Identify which cell holds the provided text, then report its (x, y) central coordinate. 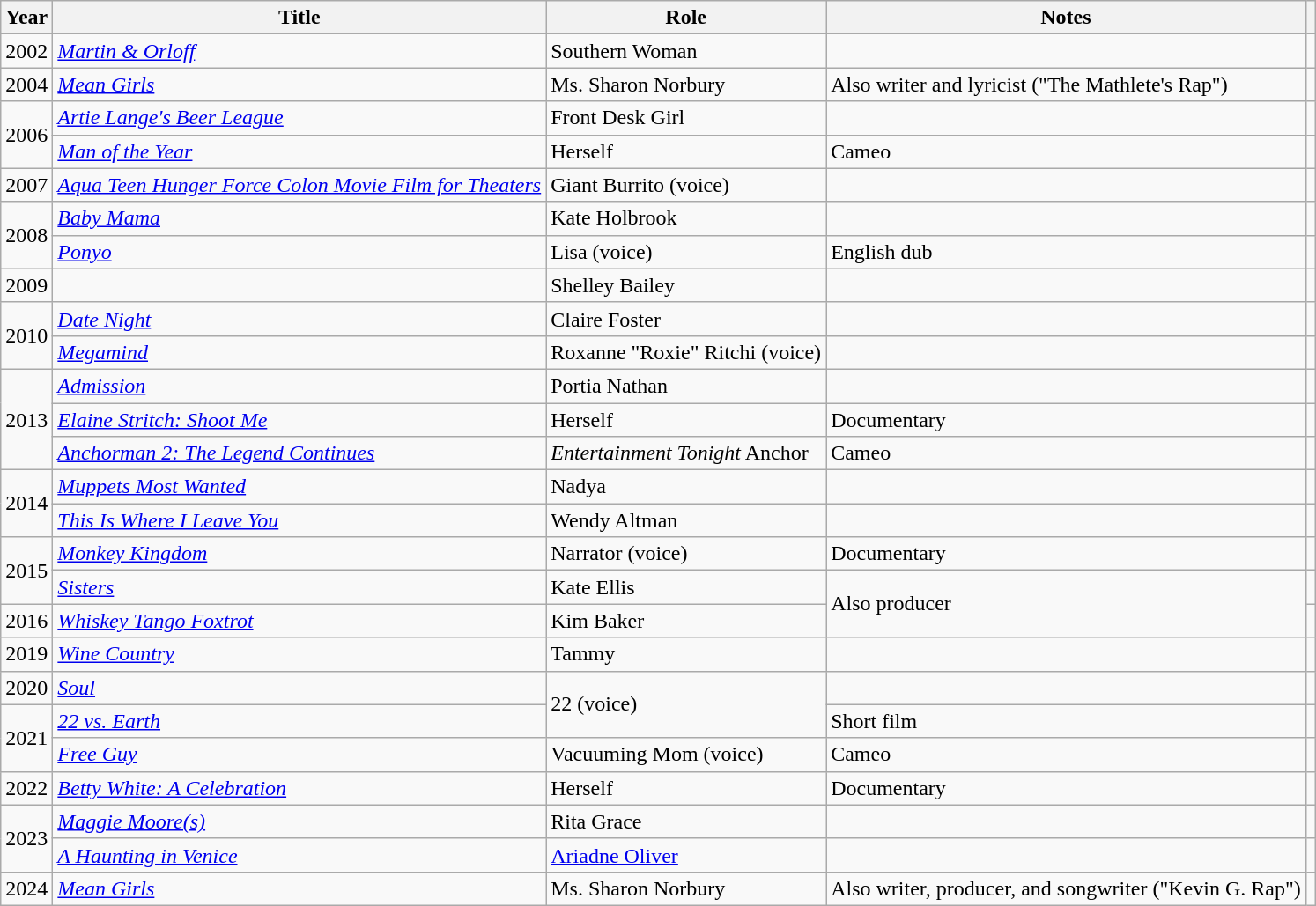
2007 (26, 185)
2014 (26, 504)
Also producer (1066, 604)
Role (686, 18)
2021 (26, 738)
Sisters (299, 587)
2020 (26, 688)
2022 (26, 788)
This Is Where I Leave You (299, 520)
Claire Foster (686, 319)
Anchorman 2: The Legend Continues (299, 453)
Short film (1066, 721)
Man of the Year (299, 151)
2024 (26, 888)
Artie Lange's Beer League (299, 118)
English dub (1066, 252)
Vacuuming Mom (voice) (686, 755)
2004 (26, 85)
Southern Woman (686, 51)
Kate Holbrook (686, 218)
Ariadne Oliver (686, 855)
2006 (26, 135)
Entertainment Tonight Anchor (686, 453)
2009 (26, 285)
A Haunting in Venice (299, 855)
22 (voice) (686, 704)
Soul (299, 688)
Kate Ellis (686, 587)
22 vs. Earth (299, 721)
Front Desk Girl (686, 118)
Shelley Bailey (686, 285)
Also writer and lyricist ("The Mathlete's Rap") (1066, 85)
Also writer, producer, and songwriter ("Kevin G. Rap") (1066, 888)
2016 (26, 621)
Roxanne "Roxie" Ritchi (voice) (686, 352)
Date Night (299, 319)
Whiskey Tango Foxtrot (299, 621)
Monkey Kingdom (299, 554)
2013 (26, 419)
Giant Burrito (voice) (686, 185)
Rita Grace (686, 821)
Betty White: A Celebration (299, 788)
Narrator (voice) (686, 554)
2002 (26, 51)
Aqua Teen Hunger Force Colon Movie Film for Theaters (299, 185)
Portia Nathan (686, 386)
Ponyo (299, 252)
Free Guy (299, 755)
Title (299, 18)
Kim Baker (686, 621)
Muppets Most Wanted (299, 487)
2023 (26, 838)
2008 (26, 235)
Baby Mama (299, 218)
Year (26, 18)
Elaine Stritch: Shoot Me (299, 420)
Admission (299, 386)
2015 (26, 571)
Maggie Moore(s) (299, 821)
Notes (1066, 18)
Nadya (686, 487)
Martin & Orloff (299, 51)
Wine Country (299, 654)
Tammy (686, 654)
Wendy Altman (686, 520)
2010 (26, 335)
Lisa (voice) (686, 252)
2019 (26, 654)
Megamind (299, 352)
